Extract the (x, y) coordinate from the center of the cell holding the provided text.  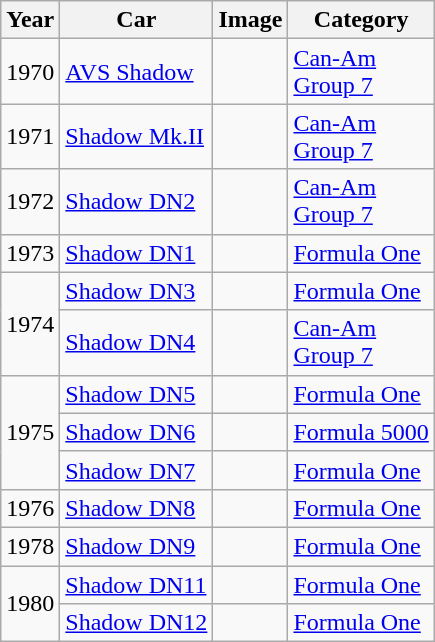
1980 (30, 604)
Car (136, 20)
Shadow DN6 (136, 432)
Shadow DN4 (136, 342)
Category (361, 20)
Shadow DN12 (136, 623)
1975 (30, 432)
Shadow DN1 (136, 253)
AVS Shadow (136, 72)
Image (250, 20)
Formula 5000 (361, 432)
Shadow DN9 (136, 546)
1971 (30, 136)
Shadow DN3 (136, 291)
Shadow DN5 (136, 394)
Year (30, 20)
1976 (30, 508)
Shadow DN2 (136, 202)
1974 (30, 324)
Shadow DN7 (136, 470)
Shadow Mk.II (136, 136)
Shadow DN11 (136, 585)
1972 (30, 202)
1970 (30, 72)
1973 (30, 253)
Shadow DN8 (136, 508)
1978 (30, 546)
